Return (x, y) of the center of cell containing provided text 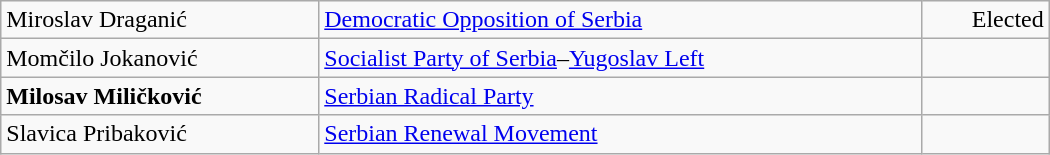
Serbian Radical Party (620, 96)
Slavica Pribaković (160, 134)
Democratic Opposition of Serbia (620, 20)
Momčilo Jokanović (160, 58)
Serbian Renewal Movement (620, 134)
Elected (985, 20)
Miroslav Draganić (160, 20)
Socialist Party of Serbia–Yugoslav Left (620, 58)
Milosav Miličković (160, 96)
